Return (X, Y) of the center of cell containing provided text 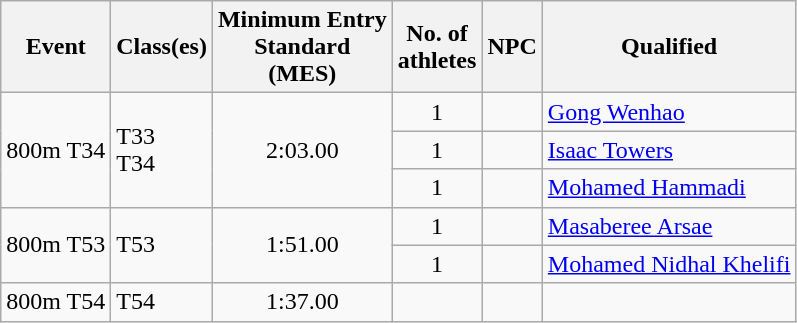
1:37.00 (302, 302)
2:03.00 (302, 150)
Minimum EntryStandard(MES) (302, 47)
Isaac Towers (669, 150)
Qualified (669, 47)
Gong Wenhao (669, 112)
800m T34 (56, 150)
No. ofathletes (437, 47)
Event (56, 47)
Mohamed Hammadi (669, 188)
1:51.00 (302, 245)
T54 (162, 302)
T53 (162, 245)
Class(es) (162, 47)
T33T34 (162, 150)
800m T54 (56, 302)
800m T53 (56, 245)
Masaberee Arsae (669, 226)
NPC (512, 47)
Mohamed Nidhal Khelifi (669, 264)
